Capture the cell that displays the provided text and extract its (X, Y) central coordinate. 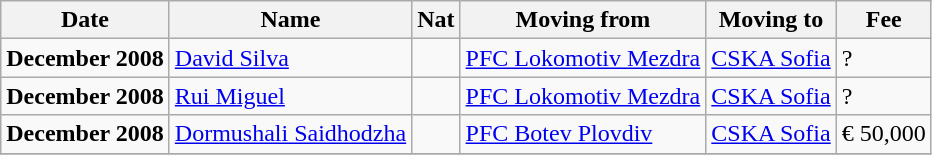
PFC Botev Plovdiv (583, 134)
David Silva (290, 58)
Name (290, 20)
Nat (436, 20)
Date (86, 20)
€ 50,000 (884, 134)
Moving to (771, 20)
Dormushali Saidhodzha (290, 134)
Rui Miguel (290, 96)
Fee (884, 20)
Moving from (583, 20)
